Detect which cell encompasses the target text, then output its (x, y) center coordinate. 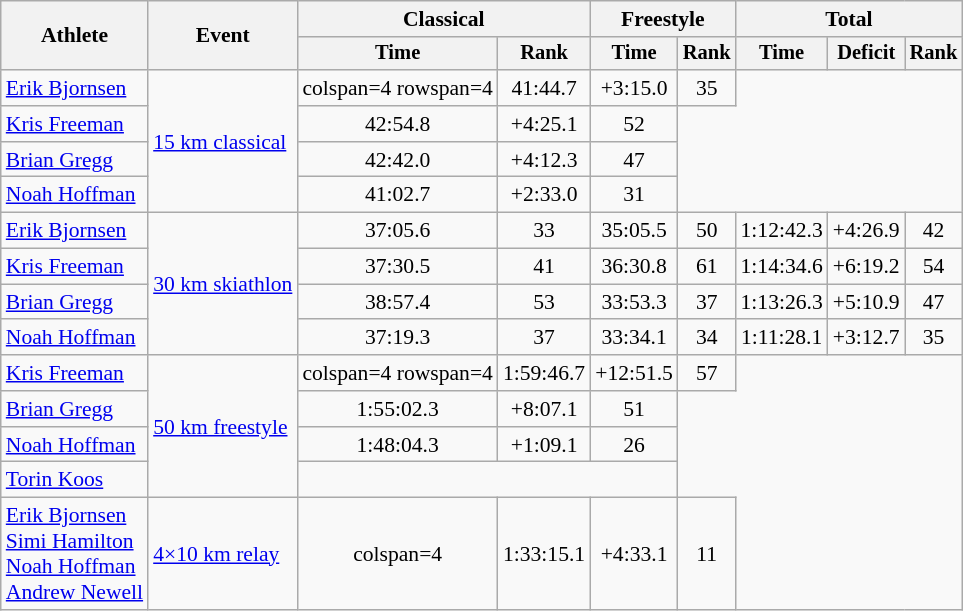
26 (634, 445)
+4:33.1 (634, 554)
+4:26.9 (866, 231)
30 km skiathlon (222, 284)
Freestyle (662, 19)
colspan=4 (398, 554)
+1:09.1 (544, 445)
1:59:46.7 (544, 373)
Event (222, 36)
37:19.3 (398, 338)
54 (934, 267)
33 (544, 231)
1:14:34.6 (781, 267)
Erik BjornsenSimi HamiltonNoah HoffmanAndrew Newell (74, 554)
1:13:26.3 (781, 302)
33:34.1 (634, 338)
Deficit (866, 54)
42:54.8 (398, 124)
Torin Koos (74, 480)
Classical (444, 19)
+3:12.7 (866, 338)
53 (544, 302)
+6:19.2 (866, 267)
41:44.7 (544, 88)
Total (848, 19)
1:11:28.1 (781, 338)
Athlete (74, 36)
4×10 km relay (222, 554)
35:05.5 (634, 231)
37:05.6 (398, 231)
+2:33.0 (544, 195)
+4:12.3 (544, 160)
36:30.8 (634, 267)
1:12:42.3 (781, 231)
42 (934, 231)
1:48:04.3 (398, 445)
34 (707, 338)
1:55:02.3 (398, 409)
51 (634, 409)
31 (634, 195)
38:57.4 (398, 302)
33:53.3 (634, 302)
11 (707, 554)
41:02.7 (398, 195)
+4:25.1 (544, 124)
37:30.5 (398, 267)
1:33:15.1 (544, 554)
+8:07.1 (544, 409)
41 (544, 267)
42:42.0 (398, 160)
+3:15.0 (634, 88)
61 (707, 267)
57 (707, 373)
15 km classical (222, 141)
52 (634, 124)
50 km freestyle (222, 426)
+12:51.5 (634, 373)
+5:10.9 (866, 302)
50 (707, 231)
